Return (X, Y) of the center of cell containing provided text 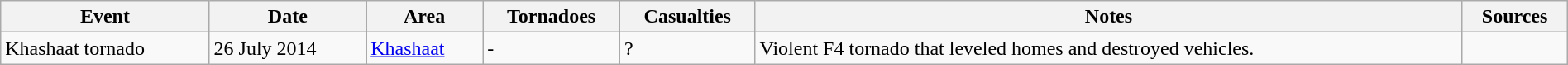
Sources (1515, 17)
Khashaat (425, 48)
- (552, 48)
Casualties (688, 17)
Area (425, 17)
Notes (1108, 17)
Khashaat tornado (105, 48)
Event (105, 17)
? (688, 48)
Date (288, 17)
Violent F4 tornado that leveled homes and destroyed vehicles. (1108, 48)
Tornadoes (552, 17)
26 July 2014 (288, 48)
